Extract the (x, y) coordinate from the center of the cell holding the provided text.  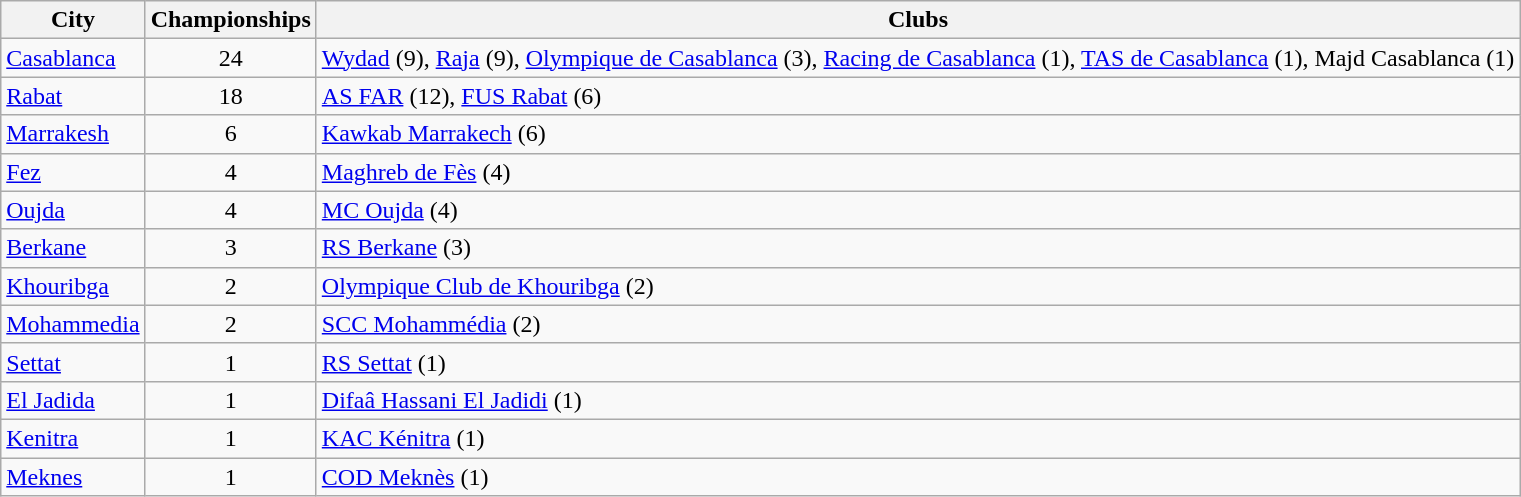
Maghreb de Fès (4) (918, 172)
RS Settat (1) (918, 362)
RS Berkane (3) (918, 248)
City (73, 20)
24 (230, 58)
MC Oujda (4) (918, 210)
Oujda (73, 210)
AS FAR (12), FUS Rabat (6) (918, 96)
Berkane (73, 248)
Clubs (918, 20)
KAC Kénitra (1) (918, 438)
COD Meknès (1) (918, 477)
6 (230, 134)
18 (230, 96)
Settat (73, 362)
Olympique Club de Khouribga (2) (918, 286)
Mohammedia (73, 324)
Khouribga (73, 286)
SCC Mohammédia (2) (918, 324)
El Jadida (73, 400)
Rabat (73, 96)
Fez (73, 172)
Marrakesh (73, 134)
Difaâ Hassani El Jadidi (1) (918, 400)
Meknes (73, 477)
Championships (230, 20)
Kenitra (73, 438)
3 (230, 248)
Casablanca (73, 58)
Kawkab Marrakech (6) (918, 134)
Wydad (9), Raja (9), Olympique de Casablanca (3), Racing de Casablanca (1), TAS de Casablanca (1), Majd Casablanca (1) (918, 58)
